Capture the cell that displays the provided text and extract its (x, y) central coordinate. 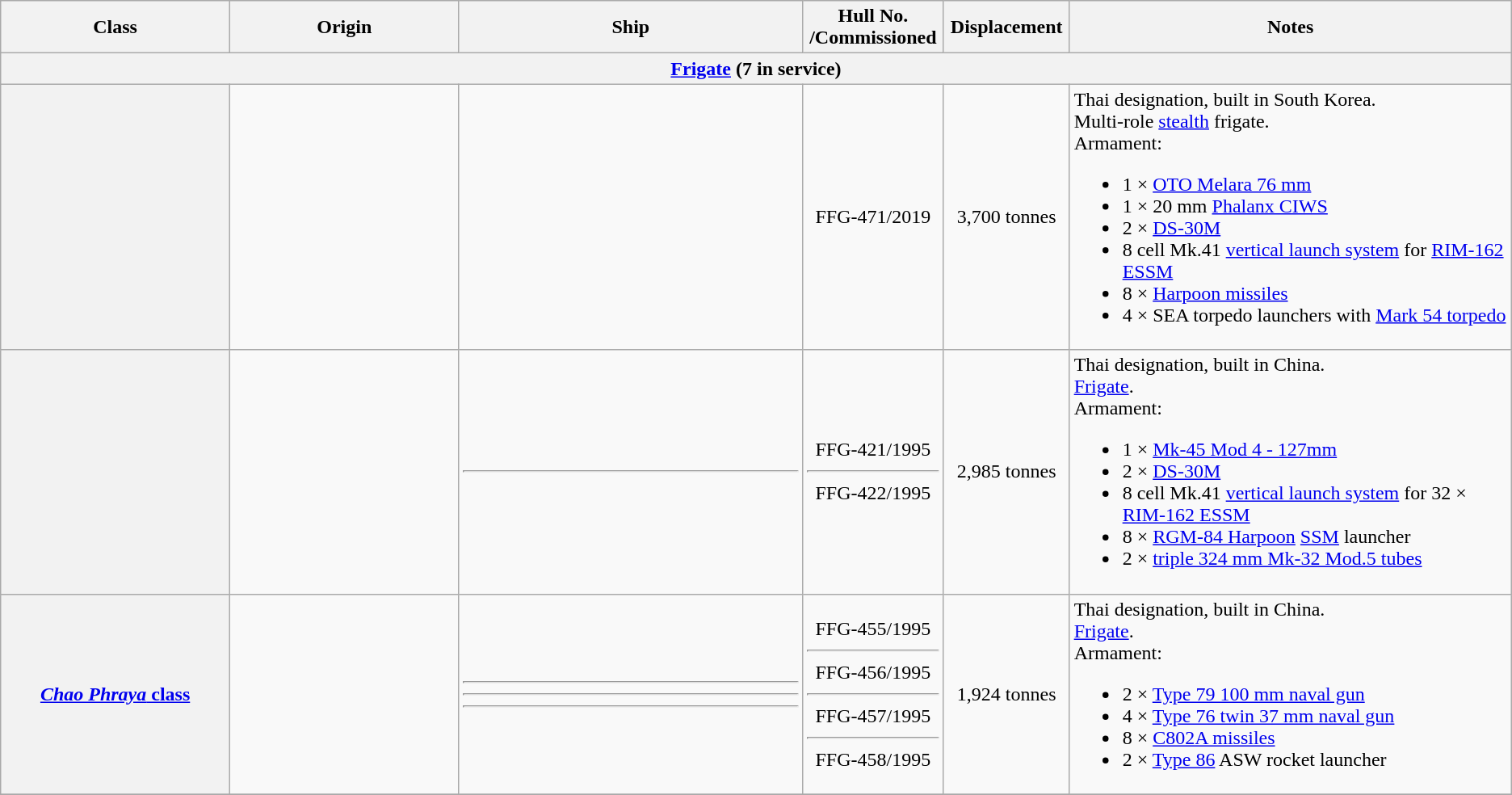
Chao Phraya class (115, 694)
FFG-471/2019 (874, 217)
2,985 tonnes (1006, 472)
1,924 tonnes (1006, 694)
Ship (630, 27)
Displacement (1006, 27)
Class (115, 27)
3,700 tonnes (1006, 217)
Frigate (7 in service) (756, 69)
FFG-455/1995FFG-456/1995FFG-457/1995FFG-458/1995 (874, 694)
Origin (344, 27)
Hull No./Commissioned (874, 27)
Notes (1291, 27)
FFG-421/1995FFG-422/1995 (874, 472)
